Determine the (X, Y) coordinate at the center of the cell enclosing the given text.  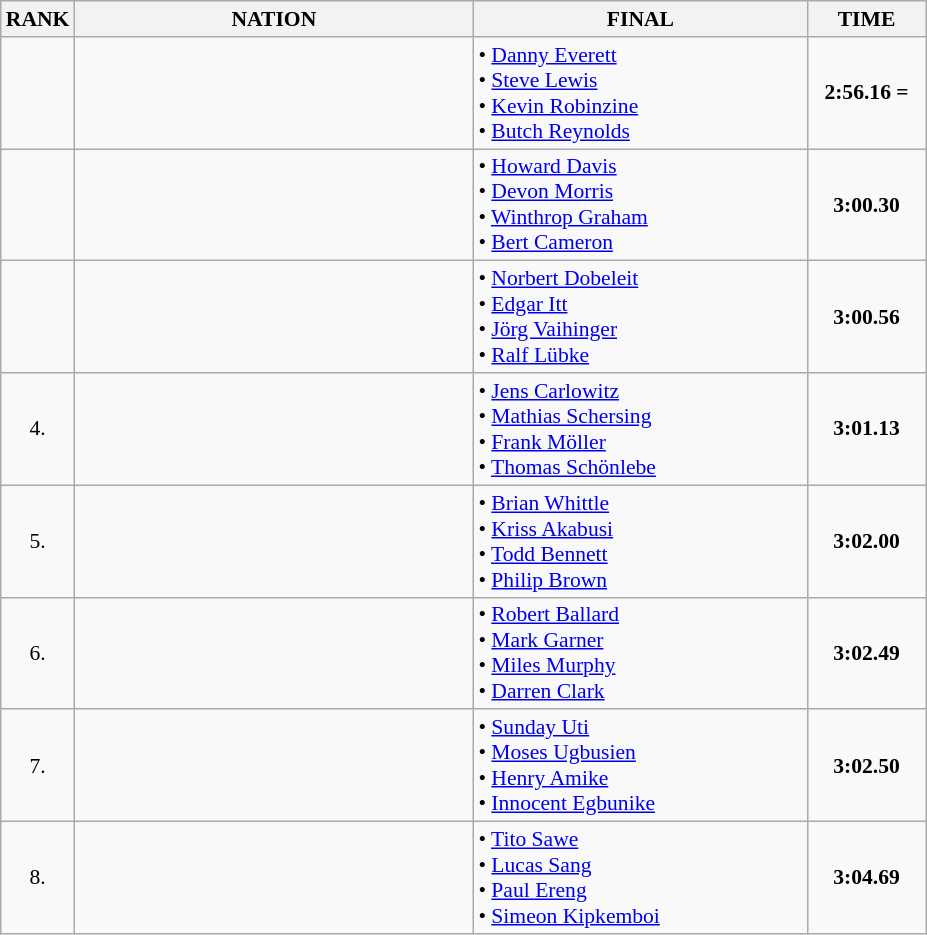
3:01.13 (866, 429)
7. (38, 766)
FINAL (640, 19)
• Howard Davis• Devon Morris• Winthrop Graham• Bert Cameron (640, 205)
• Norbert Dobeleit• Edgar Itt• Jörg Vaihinger• Ralf Lübke (640, 317)
3:02.00 (866, 541)
NATION (274, 19)
RANK (38, 19)
4. (38, 429)
8. (38, 878)
2:56.16 = (866, 93)
3:02.50 (866, 766)
TIME (866, 19)
• Robert Ballard• Mark Garner• Miles Murphy• Darren Clark (640, 653)
• Jens Carlowitz• Mathias Schersing• Frank Möller• Thomas Schönlebe (640, 429)
3:00.56 (866, 317)
• Brian Whittle• Kriss Akabusi• Todd Bennett• Philip Brown (640, 541)
6. (38, 653)
• Sunday Uti• Moses Ugbusien• Henry Amike• Innocent Egbunike (640, 766)
3:02.49 (866, 653)
• Danny Everett• Steve Lewis• Kevin Robinzine• Butch Reynolds (640, 93)
3:04.69 (866, 878)
3:00.30 (866, 205)
5. (38, 541)
• Tito Sawe• Lucas Sang• Paul Ereng• Simeon Kipkemboi (640, 878)
